Determine the (x, y) coordinate at the center of the cell enclosing the given text.  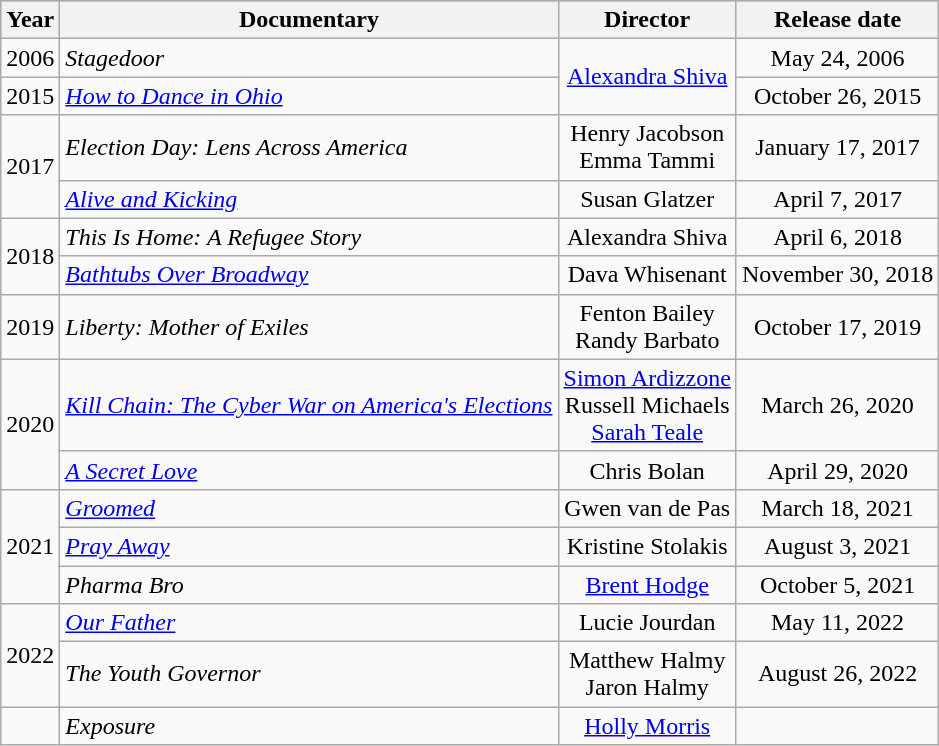
2019 (30, 326)
April 7, 2017 (837, 199)
August 3, 2021 (837, 546)
2021 (30, 546)
Bathtubs Over Broadway (309, 275)
Documentary (309, 20)
Groomed (309, 508)
Year (30, 20)
2006 (30, 58)
Fenton BaileyRandy Barbato (647, 326)
2017 (30, 166)
April 29, 2020 (837, 470)
October 26, 2015 (837, 96)
January 17, 2017 (837, 148)
Chris Bolan (647, 470)
May 11, 2022 (837, 623)
2015 (30, 96)
2018 (30, 256)
Election Day: Lens Across America (309, 148)
A Secret Love (309, 470)
Gwen van de Pas (647, 508)
Our Father (309, 623)
Holly Morris (647, 726)
Alive and Kicking (309, 199)
Kristine Stolakis (647, 546)
Exposure (309, 726)
Release date (837, 20)
October 17, 2019 (837, 326)
Simon ArdizzoneRussell MichaelsSarah Teale (647, 405)
Kill Chain: The Cyber War on America's Elections (309, 405)
Dava Whisenant (647, 275)
Pharma Bro (309, 585)
April 6, 2018 (837, 237)
March 26, 2020 (837, 405)
November 30, 2018 (837, 275)
2020 (30, 424)
Liberty: Mother of Exiles (309, 326)
August 26, 2022 (837, 674)
The Youth Governor (309, 674)
Pray Away (309, 546)
May 24, 2006 (837, 58)
How to Dance in Ohio (309, 96)
2022 (30, 656)
Susan Glatzer (647, 199)
Brent Hodge (647, 585)
This Is Home: A Refugee Story (309, 237)
Matthew HalmyJaron Halmy (647, 674)
October 5, 2021 (837, 585)
Stagedoor (309, 58)
Henry JacobsonEmma Tammi (647, 148)
Lucie Jourdan (647, 623)
March 18, 2021 (837, 508)
Director (647, 20)
